Return [x, y] of the center of cell containing provided text 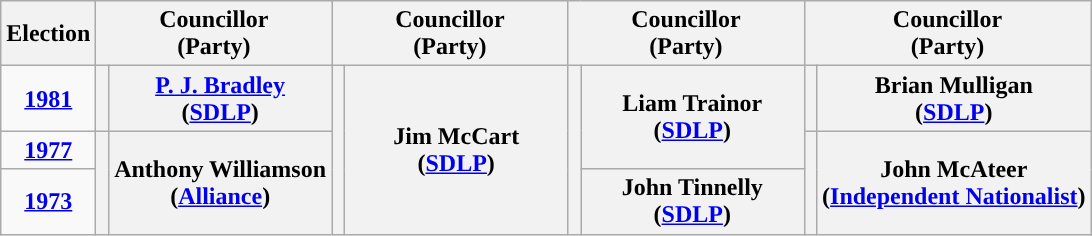
John McAteer (Independent Nationalist) [954, 182]
Election [48, 34]
Liam Trainor (SDLP) [692, 118]
Jim McCart (SDLP) [456, 150]
P. J. Bradley (SDLP) [220, 98]
Anthony Williamson (Alliance) [220, 182]
John Tinnelly (SDLP) [692, 202]
Brian Mulligan (SDLP) [954, 98]
1973 [48, 202]
1981 [48, 98]
1977 [48, 150]
